Extract the [X, Y] coordinate from the center of the cell holding the provided text.  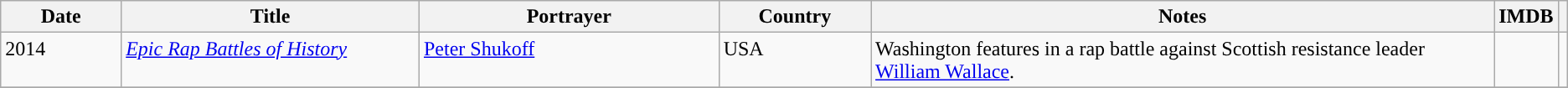
Portrayer [569, 17]
USA [794, 60]
Epic Rap Battles of History [271, 60]
Notes [1183, 17]
Date [61, 17]
Washington features in a rap battle against Scottish resistance leader William Wallace. [1183, 60]
Title [271, 17]
Peter Shukoff [569, 60]
IMDB [1526, 17]
2014 [61, 60]
Country [794, 17]
